Scan for the cell matching the given text and deliver its (X, Y) coordinate at center. 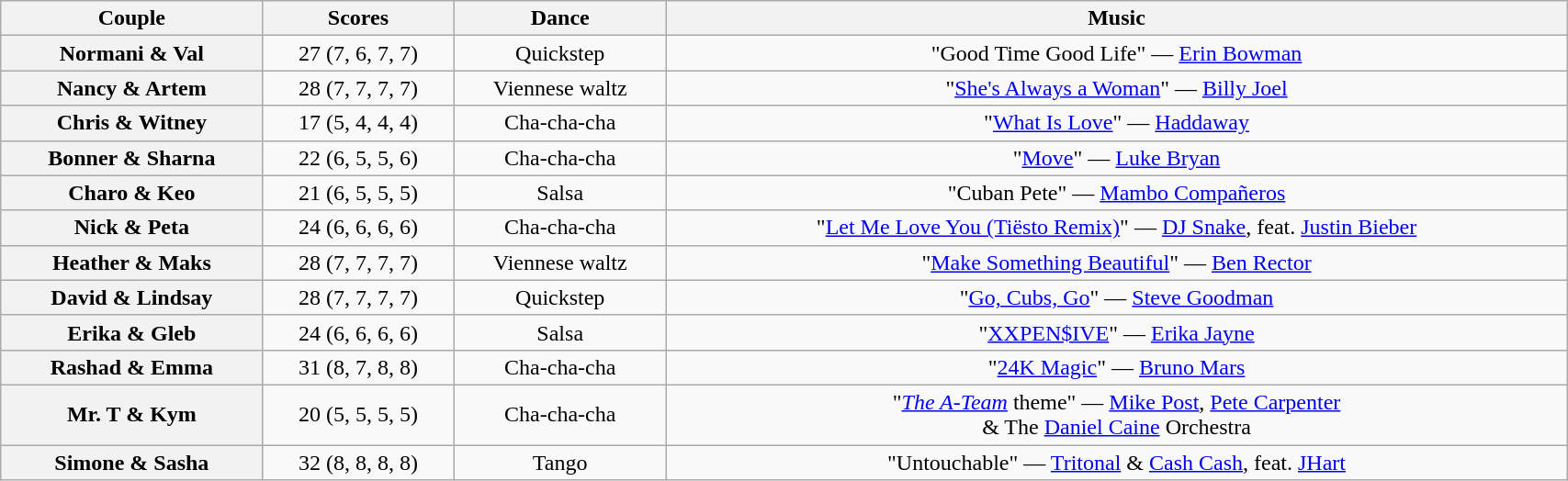
David & Lindsay (132, 297)
"Go, Cubs, Go" — Steve Goodman (1116, 297)
Normani & Val (132, 53)
"XXPEN$IVE" — Erika Jayne (1116, 332)
"She's Always a Woman" — Billy Joel (1116, 88)
Nancy & Artem (132, 88)
"Untouchable" — Tritonal & Cash Cash, feat. JHart (1116, 462)
"The A-Team theme" — Mike Post, Pete Carpenter& The Daniel Caine Orchestra (1116, 415)
21 (6, 5, 5, 5) (358, 193)
32 (8, 8, 8, 8) (358, 462)
"Let Me Love You (Tiësto Remix)" — DJ Snake, feat. Justin Bieber (1116, 228)
Chris & Witney (132, 123)
27 (7, 6, 7, 7) (358, 53)
Scores (358, 18)
"24K Magic" — Bruno Mars (1116, 367)
Rashad & Emma (132, 367)
"Make Something Beautiful" — Ben Rector (1116, 263)
Bonner & Sharna (132, 158)
Nick & Peta (132, 228)
Music (1116, 18)
"Cuban Pete" — Mambo Compañeros (1116, 193)
Couple (132, 18)
"What Is Love" — Haddaway (1116, 123)
31 (8, 7, 8, 8) (358, 367)
Dance (560, 18)
20 (5, 5, 5, 5) (358, 415)
Erika & Gleb (132, 332)
Mr. T & Kym (132, 415)
Simone & Sasha (132, 462)
"Move" — Luke Bryan (1116, 158)
Heather & Maks (132, 263)
Tango (560, 462)
Charo & Keo (132, 193)
22 (6, 5, 5, 6) (358, 158)
17 (5, 4, 4, 4) (358, 123)
"Good Time Good Life" — Erin Bowman (1116, 53)
